Provide the (x, y) coordinate of the cell's center where the given text is located.  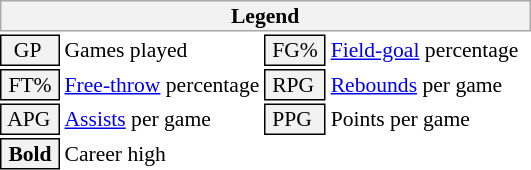
Free-throw percentage (162, 85)
FG% (295, 50)
APG (30, 120)
Points per game (430, 120)
Bold (30, 154)
RPG (295, 85)
PPG (295, 120)
FT% (30, 85)
GP (30, 50)
Games played (162, 50)
Assists per game (162, 120)
Rebounds per game (430, 85)
Field-goal percentage (430, 50)
Legend (265, 16)
Career high (162, 154)
